Search for the cell housing the specified text and yield its [x, y] center coordinate. 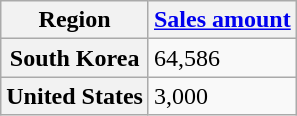
Sales amount [222, 20]
Region [75, 20]
United States [75, 96]
3,000 [222, 96]
64,586 [222, 58]
South Korea [75, 58]
